Find where the given text appears and provide that cell's center as [x, y] coordinate. 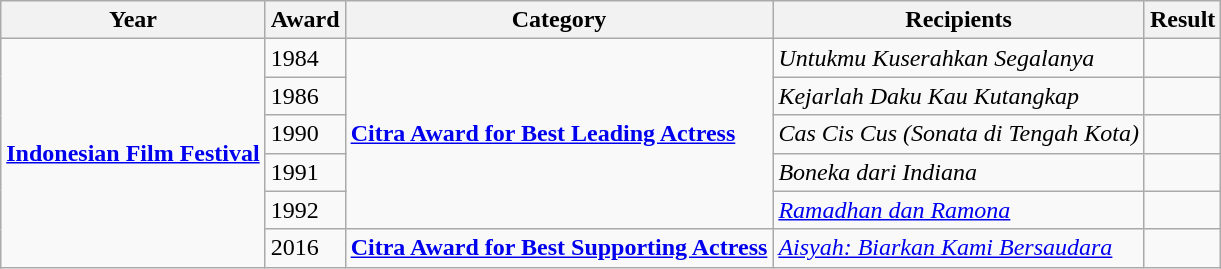
1986 [305, 96]
Kejarlah Daku Kau Kutangkap [959, 96]
Award [305, 20]
Boneka dari Indiana [959, 172]
Untukmu Kuserahkan Segalanya [959, 58]
Citra Award for Best Supporting Actress [559, 248]
1992 [305, 210]
Ramadhan dan Ramona [959, 210]
1991 [305, 172]
Citra Award for Best Leading Actress [559, 134]
Category [559, 20]
Result [1182, 20]
Year [133, 20]
Recipients [959, 20]
2016 [305, 248]
Aisyah: Biarkan Kami Bersaudara [959, 248]
Indonesian Film Festival [133, 153]
Cas Cis Cus (Sonata di Tengah Kota) [959, 134]
1984 [305, 58]
1990 [305, 134]
